For the text-containing cell, return its midpoint in [X, Y] coordinate format. 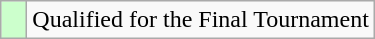
Qualified for the Final Tournament [201, 20]
